Determine the (X, Y) coordinate at the center of the cell enclosing the given text.  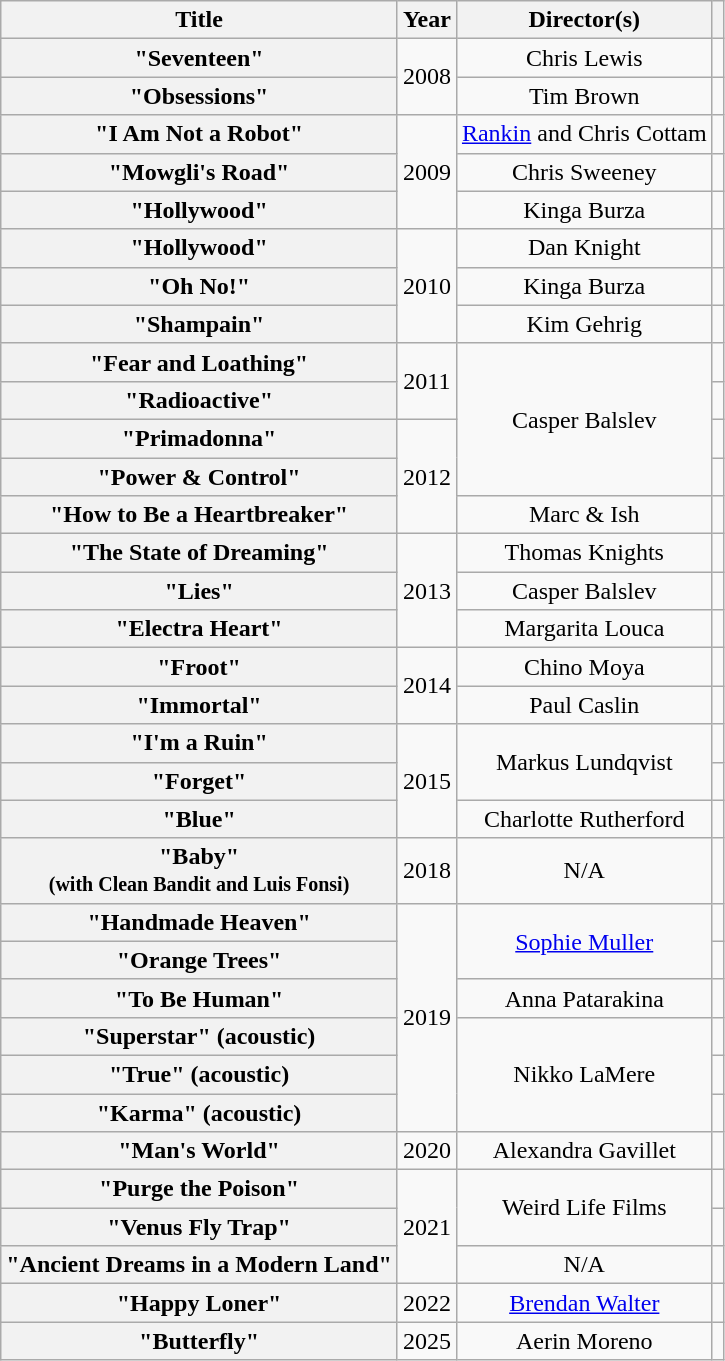
"True" (acoustic) (200, 1074)
2018 (426, 870)
"I'm a Ruin" (200, 743)
"Blue" (200, 819)
2009 (426, 172)
"Shampain" (200, 324)
Charlotte Rutherford (584, 819)
"Primadonna" (200, 438)
"Man's World" (200, 1151)
Paul Caslin (584, 705)
Margarita Louca (584, 629)
"Superstar" (acoustic) (200, 1036)
Alexandra Gavillet (584, 1151)
2019 (426, 1017)
Anna Patarakina (584, 998)
2011 (426, 381)
"Obsessions" (200, 96)
Marc & Ish (584, 515)
"Power & Control" (200, 477)
"Fear and Loathing" (200, 362)
"Baby"(with Clean Bandit and Luis Fonsi) (200, 870)
"Orange Trees" (200, 960)
2021 (426, 1227)
"Lies" (200, 591)
Thomas Knights (584, 553)
"Purge the Poison" (200, 1189)
Brendan Walter (584, 1303)
Chris Lewis (584, 58)
"Forget" (200, 781)
"Electra Heart" (200, 629)
"Karma" (acoustic) (200, 1113)
2010 (426, 286)
Kim Gehrig (584, 324)
Rankin and Chris Cottam (584, 134)
"Ancient Dreams in a Modern Land" (200, 1265)
2014 (426, 686)
"Mowgli's Road" (200, 172)
2022 (426, 1303)
"Happy Loner" (200, 1303)
"The State of Dreaming" (200, 553)
"Butterfly" (200, 1341)
2025 (426, 1341)
"Handmade Heaven" (200, 922)
2012 (426, 476)
Aerin Moreno (584, 1341)
"Immortal" (200, 705)
Chris Sweeney (584, 172)
Dan Knight (584, 248)
"Venus Fly Trap" (200, 1227)
Chino Moya (584, 667)
"Seventeen" (200, 58)
Director(s) (584, 20)
"How to Be a Heartbreaker" (200, 515)
"Froot" (200, 667)
2020 (426, 1151)
Title (200, 20)
2015 (426, 781)
Sophie Muller (584, 941)
2008 (426, 77)
"To Be Human" (200, 998)
"Radioactive" (200, 400)
Tim Brown (584, 96)
2013 (426, 591)
"I Am Not a Robot" (200, 134)
Weird Life Films (584, 1208)
Nikko LaMere (584, 1074)
Year (426, 20)
"Oh No!" (200, 286)
Markus Lundqvist (584, 762)
